Detect which cell encompasses the target text, then output its (X, Y) center coordinate. 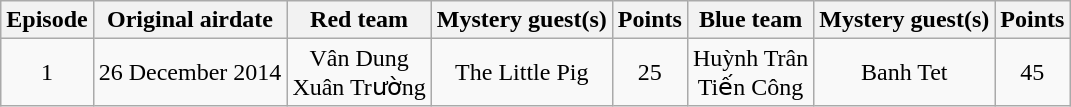
45 (1032, 72)
Blue team (750, 20)
Episode (47, 20)
Red team (359, 20)
25 (650, 72)
Vân Dung Xuân Trường (359, 72)
26 December 2014 (190, 72)
Huỳnh Trân Tiến Công (750, 72)
1 (47, 72)
The Little Pig (522, 72)
Banh Tet (904, 72)
Original airdate (190, 20)
